Identify which cell holds the provided text, then report its [x, y] central coordinate. 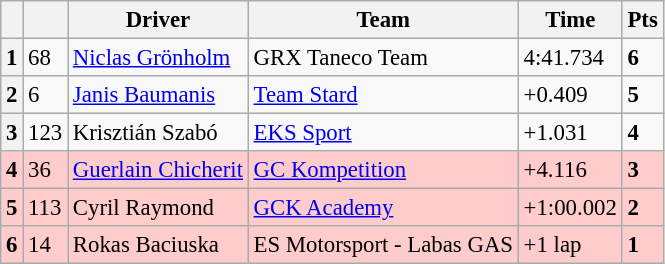
+4.116 [570, 170]
ES Motorsport - Labas GAS [383, 245]
Team Stard [383, 95]
+1:00.002 [570, 208]
+0.409 [570, 95]
Krisztián Szabó [158, 133]
+1.031 [570, 133]
14 [46, 245]
4:41.734 [570, 58]
Niclas Grönholm [158, 58]
Time [570, 20]
36 [46, 170]
Pts [642, 20]
GCK Academy [383, 208]
Janis Baumanis [158, 95]
Guerlain Chicherit [158, 170]
68 [46, 58]
Cyril Raymond [158, 208]
113 [46, 208]
EKS Sport [383, 133]
+1 lap [570, 245]
GRX Taneco Team [383, 58]
Driver [158, 20]
123 [46, 133]
GC Kompetition [383, 170]
Team [383, 20]
Rokas Baciuska [158, 245]
